Scan for the cell matching the given text and deliver its (x, y) coordinate at center. 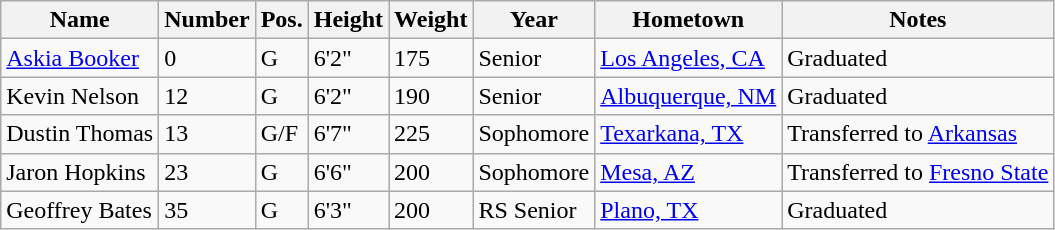
Name (80, 20)
190 (431, 96)
23 (207, 172)
Number (207, 20)
Kevin Nelson (80, 96)
Jaron Hopkins (80, 172)
Askia Booker (80, 58)
Pos. (282, 20)
Year (534, 20)
Mesa, AZ (688, 172)
Texarkana, TX (688, 134)
Hometown (688, 20)
G/F (282, 134)
Geoffrey Bates (80, 210)
0 (207, 58)
Transferred to Fresno State (918, 172)
13 (207, 134)
Notes (918, 20)
Weight (431, 20)
6'6" (348, 172)
12 (207, 96)
175 (431, 58)
225 (431, 134)
Plano, TX (688, 210)
6'7" (348, 134)
RS Senior (534, 210)
Height (348, 20)
6'3" (348, 210)
Los Angeles, CA (688, 58)
35 (207, 210)
Transferred to Arkansas (918, 134)
Dustin Thomas (80, 134)
Albuquerque, NM (688, 96)
